Find where the given text appears and provide that cell's center as [X, Y] coordinate. 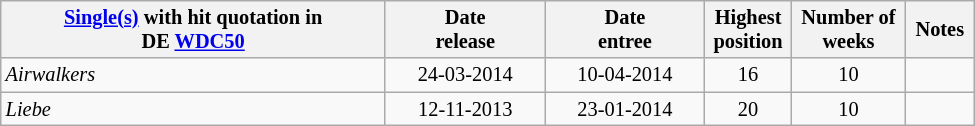
16 [748, 75]
20 [748, 109]
24-03-2014 [465, 75]
23-01-2014 [625, 109]
Highest position [748, 30]
10-04-2014 [625, 75]
Notes [940, 30]
12-11-2013 [465, 109]
Date entree [625, 30]
Date release [465, 30]
Liebe [194, 109]
Single(s) with hit quotation in DE WDC50 [194, 30]
Number of weeks [848, 30]
Airwalkers [194, 75]
